Locate the cell with the specified text and output its (X, Y) center coordinate. 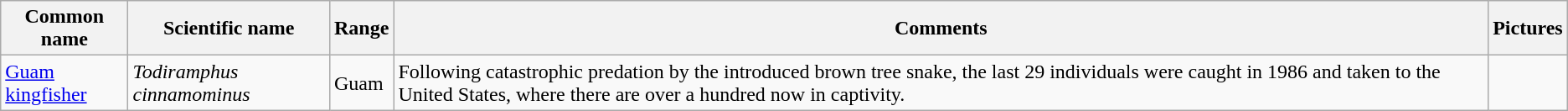
Range (361, 29)
Guam kingfisher (64, 82)
Guam (361, 82)
Scientific name (229, 29)
Todiramphus cinnamominus (229, 82)
Common name (64, 29)
Comments (941, 29)
Pictures (1528, 29)
